Provide the (X, Y) coordinate of the cell's center where the given text is located.  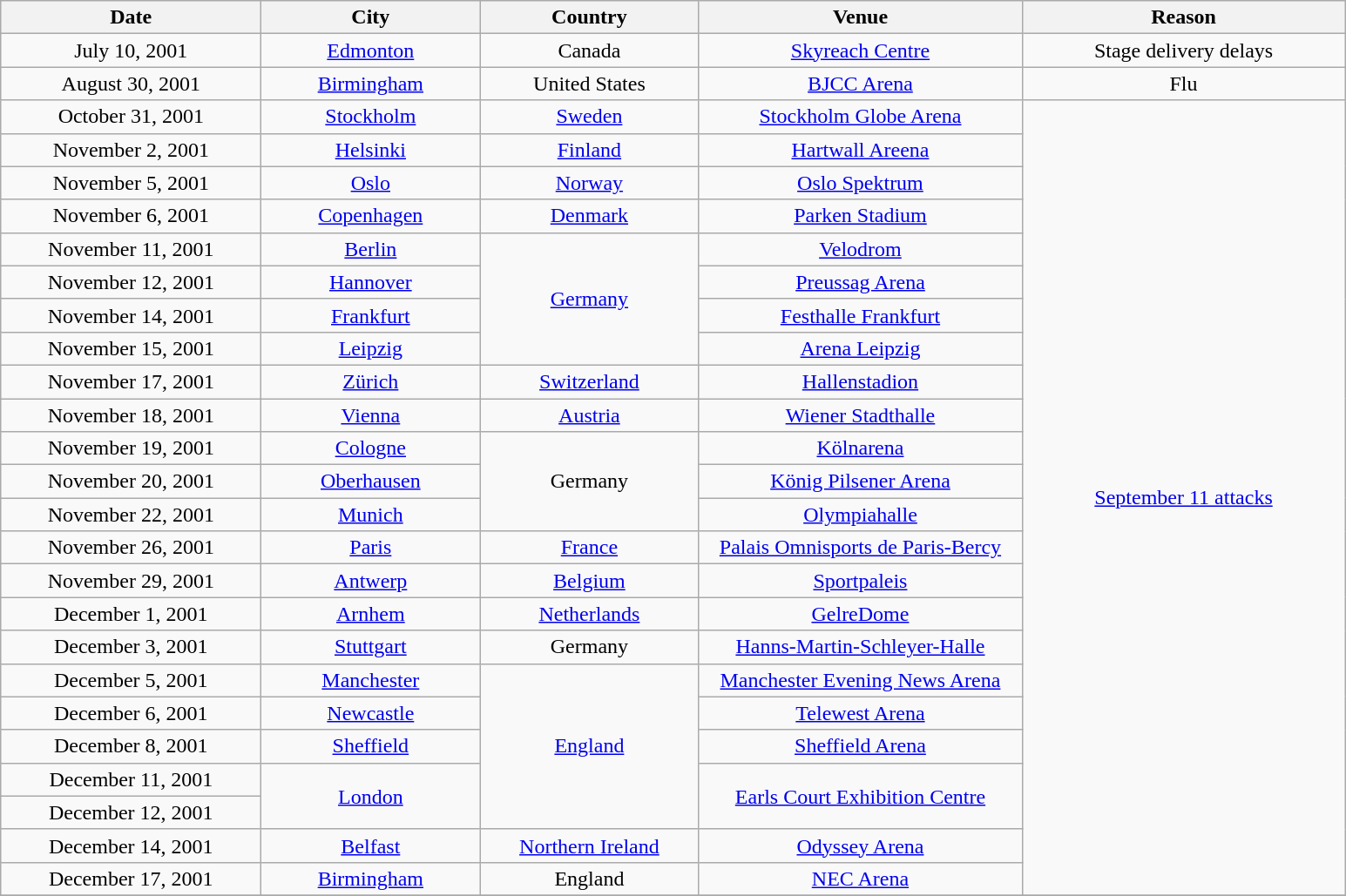
December 14, 2001 (131, 845)
November 29, 2001 (131, 581)
Earls Court Exhibition Centre (861, 796)
London (371, 796)
Odyssey Arena (861, 845)
Vienna (371, 415)
Telewest Arena (861, 713)
Festhalle Frankfurt (861, 315)
December 1, 2001 (131, 614)
Flu (1183, 84)
November 5, 2001 (131, 183)
Netherlands (589, 614)
Belfast (371, 845)
November 17, 2001 (131, 381)
Stockholm (371, 117)
Stage delivery delays (1183, 51)
July 10, 2001 (131, 51)
Oslo Spektrum (861, 183)
November 18, 2001 (131, 415)
Wiener Stadthalle (861, 415)
König Pilsener Arena (861, 482)
Stuttgart (371, 647)
Cologne (371, 448)
Palais Omnisports de Paris-Bercy (861, 548)
August 30, 2001 (131, 84)
BJCC Arena (861, 84)
Norway (589, 183)
Hallenstadion (861, 381)
Denmark (589, 216)
Berlin (371, 249)
November 6, 2001 (131, 216)
Frankfurt (371, 315)
November 26, 2001 (131, 548)
Antwerp (371, 581)
December 12, 2001 (131, 812)
NEC Arena (861, 879)
Sweden (589, 117)
Date (131, 17)
Zürich (371, 381)
Preussag Arena (861, 282)
Reason (1183, 17)
Arena Leipzig (861, 348)
November 22, 2001 (131, 515)
Manchester (371, 680)
Skyreach Centre (861, 51)
Venue (861, 17)
Olympiahalle (861, 515)
November 15, 2001 (131, 348)
France (589, 548)
Hannover (371, 282)
Hartwall Areena (861, 150)
Kölnarena (861, 448)
Newcastle (371, 713)
Munich (371, 515)
November 14, 2001 (131, 315)
Parken Stadium (861, 216)
Sportpaleis (861, 581)
December 8, 2001 (131, 746)
Edmonton (371, 51)
Northern Ireland (589, 845)
United States (589, 84)
Oberhausen (371, 482)
Arnhem (371, 614)
November 19, 2001 (131, 448)
Helsinki (371, 150)
Finland (589, 150)
Leipzig (371, 348)
Canada (589, 51)
December 11, 2001 (131, 779)
November 11, 2001 (131, 249)
Stockholm Globe Arena (861, 117)
December 5, 2001 (131, 680)
Oslo (371, 183)
September 11 attacks (1183, 498)
Velodrom (861, 249)
Copenhagen (371, 216)
Sheffield (371, 746)
Manchester Evening News Arena (861, 680)
December 17, 2001 (131, 879)
City (371, 17)
Belgium (589, 581)
December 3, 2001 (131, 647)
Paris (371, 548)
Sheffield Arena (861, 746)
November 12, 2001 (131, 282)
GelreDome (861, 614)
Country (589, 17)
October 31, 2001 (131, 117)
November 2, 2001 (131, 150)
November 20, 2001 (131, 482)
Austria (589, 415)
Switzerland (589, 381)
December 6, 2001 (131, 713)
Hanns-Martin-Schleyer-Halle (861, 647)
